Find where the given text appears and provide that cell's center as (X, Y) coordinate. 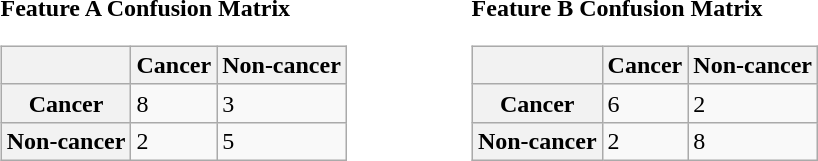
3 (282, 103)
5 (282, 141)
6 (645, 103)
